For the text-containing cell, return its midpoint in (X, Y) coordinate format. 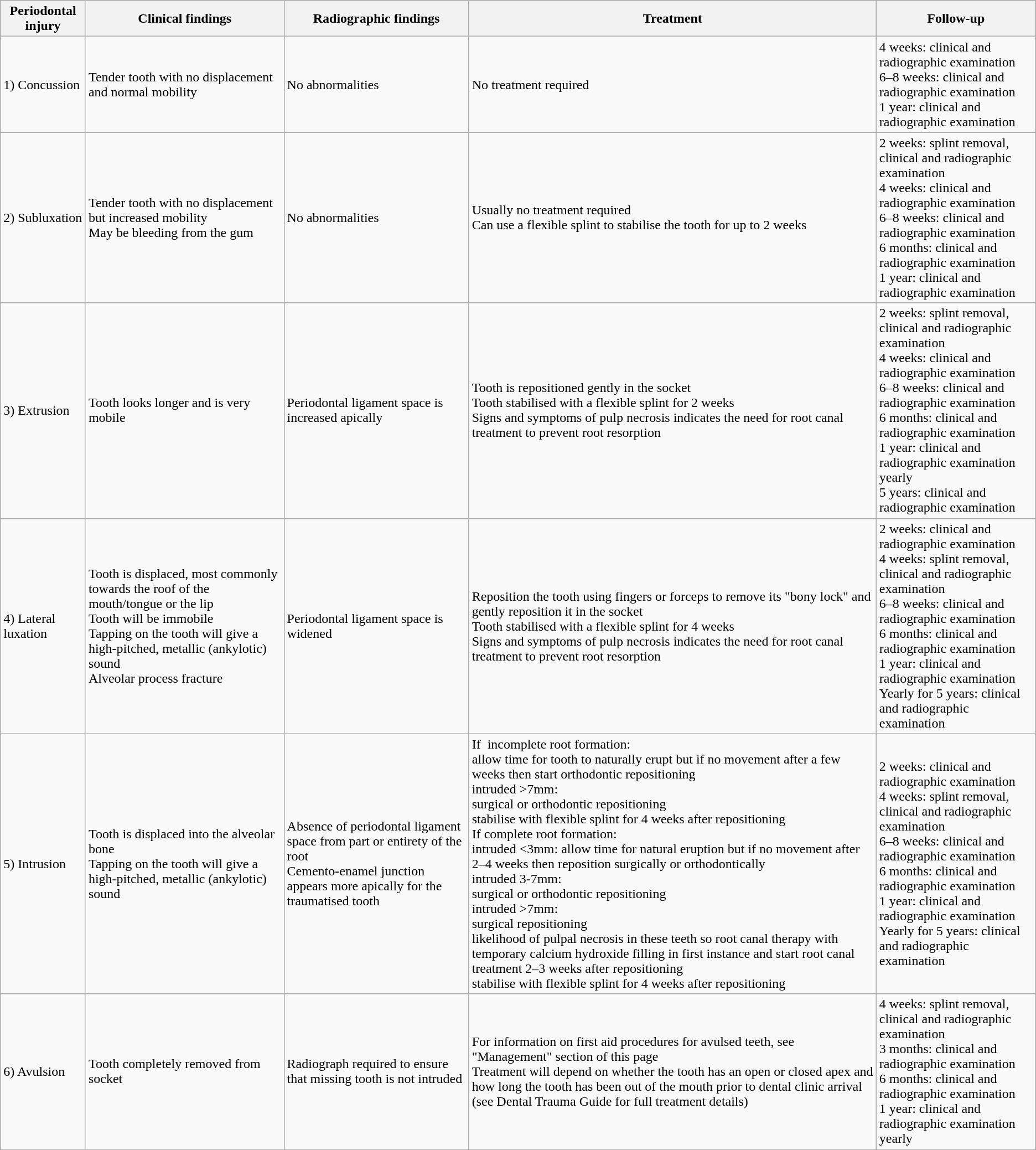
Tooth completely removed from socket (185, 1072)
Absence of periodontal ligament space from part or entirety of the rootCemento-enamel junction appears more apically for the traumatised tooth (376, 864)
Periodontal injury (43, 19)
Usually no treatment requiredCan use a flexible splint to stabilise the tooth for up to 2 weeks (672, 218)
Treatment (672, 19)
Clinical findings (185, 19)
Periodontal ligament space is widened (376, 626)
Tender tooth with no displacement and normal mobility (185, 84)
2) Subluxation (43, 218)
5) Intrusion (43, 864)
4) Lateral luxation (43, 626)
6) Avulsion (43, 1072)
4 weeks: clinical and radiographic examination6–8 weeks: clinical and radiographic examination1 year: clinical and radiographic examination (956, 84)
Tooth looks longer and is very mobile (185, 411)
No treatment required (672, 84)
3) Extrusion (43, 411)
Tooth is displaced into the alveolar boneTapping on the tooth will give a high-pitched, metallic (ankylotic) sound (185, 864)
Radiographic findings (376, 19)
Follow-up (956, 19)
Periodontal ligament space is increased apically (376, 411)
1) Concussion (43, 84)
Radiograph required to ensure that missing tooth is not intruded (376, 1072)
Tender tooth with no displacement but increased mobilityMay be bleeding from the gum (185, 218)
